Provide the [x, y] coordinate of the cell's center where the given text is located.  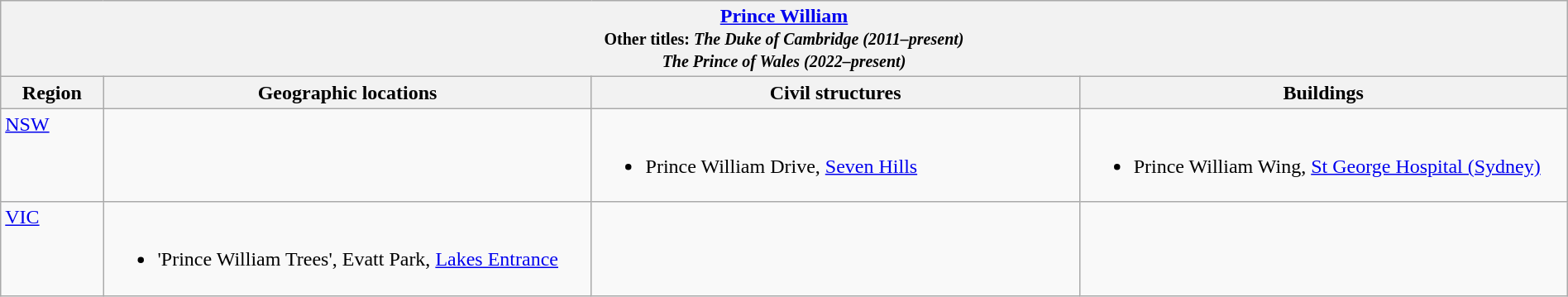
Buildings [1323, 93]
Prince William Wing, St George Hospital (Sydney) [1323, 156]
Prince WilliamOther titles: The Duke of Cambridge (2011–present)The Prince of Wales (2022–present) [784, 39]
Region [52, 93]
Civil structures [835, 93]
Geographic locations [347, 93]
'Prince William Trees', Evatt Park, Lakes Entrance [347, 248]
VIC [52, 248]
Prince William Drive, Seven Hills [835, 156]
NSW [52, 156]
